Search for the cell housing the specified text and yield its (X, Y) center coordinate. 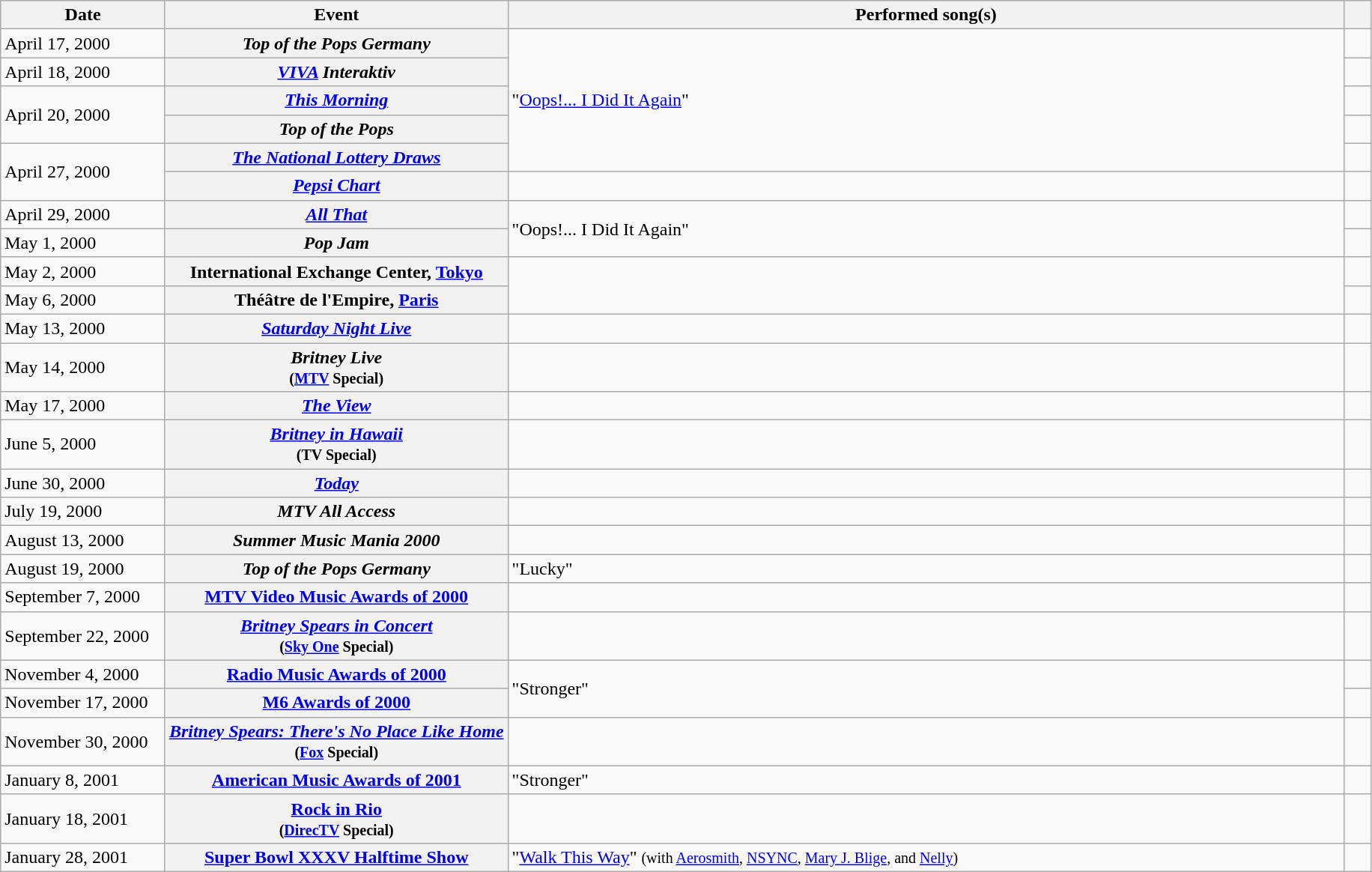
This Morning (336, 100)
May 2, 2000 (83, 271)
International Exchange Center, Tokyo (336, 271)
The National Lottery Draws (336, 157)
Théâtre de l'Empire, Paris (336, 300)
September 22, 2000 (83, 635)
November 30, 2000 (83, 742)
May 17, 2000 (83, 406)
April 29, 2000 (83, 214)
August 13, 2000 (83, 540)
Today (336, 483)
VIVA Interaktiv (336, 72)
M6 Awards of 2000 (336, 703)
January 18, 2001 (83, 818)
Event (336, 15)
June 5, 2000 (83, 445)
May 13, 2000 (83, 328)
The View (336, 406)
November 4, 2000 (83, 674)
Performed song(s) (926, 15)
"Lucky" (926, 569)
July 19, 2000 (83, 512)
April 27, 2000 (83, 172)
Pop Jam (336, 243)
Rock in Rio(DirecTV Special) (336, 818)
January 8, 2001 (83, 780)
June 30, 2000 (83, 483)
MTV Video Music Awards of 2000 (336, 597)
American Music Awards of 2001 (336, 780)
November 17, 2000 (83, 703)
Super Bowl XXXV Halftime Show (336, 857)
May 1, 2000 (83, 243)
"Walk This Way" (with Aerosmith, NSYNC, Mary J. Blige, and Nelly) (926, 857)
Britney Spears: There's No Place Like Home(Fox Special) (336, 742)
Britney Live (MTV Special) (336, 367)
Britney Spears in Concert (Sky One Special) (336, 635)
Date (83, 15)
April 20, 2000 (83, 115)
August 19, 2000 (83, 569)
May 14, 2000 (83, 367)
Top of the Pops (336, 129)
MTV All Access (336, 512)
September 7, 2000 (83, 597)
All That (336, 214)
January 28, 2001 (83, 857)
April 18, 2000 (83, 72)
May 6, 2000 (83, 300)
Pepsi Chart (336, 186)
Saturday Night Live (336, 328)
April 17, 2000 (83, 43)
Radio Music Awards of 2000 (336, 674)
Summer Music Mania 2000 (336, 540)
Britney in Hawaii (TV Special) (336, 445)
